From the cell containing the given text, extract its center point as (X, Y) coordinate. 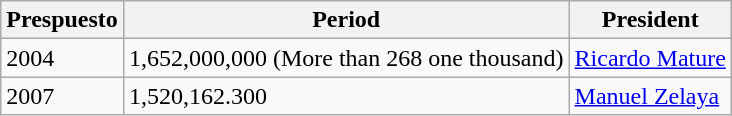
Manuel Zelaya (650, 96)
2004 (62, 58)
President (650, 20)
Prespuesto (62, 20)
Ricardo Mature (650, 58)
Period (346, 20)
1,520,162.300 (346, 96)
1,652,000,000 (More than 268 one thousand) (346, 58)
2007 (62, 96)
